Scan for the cell matching the given text and deliver its (X, Y) coordinate at center. 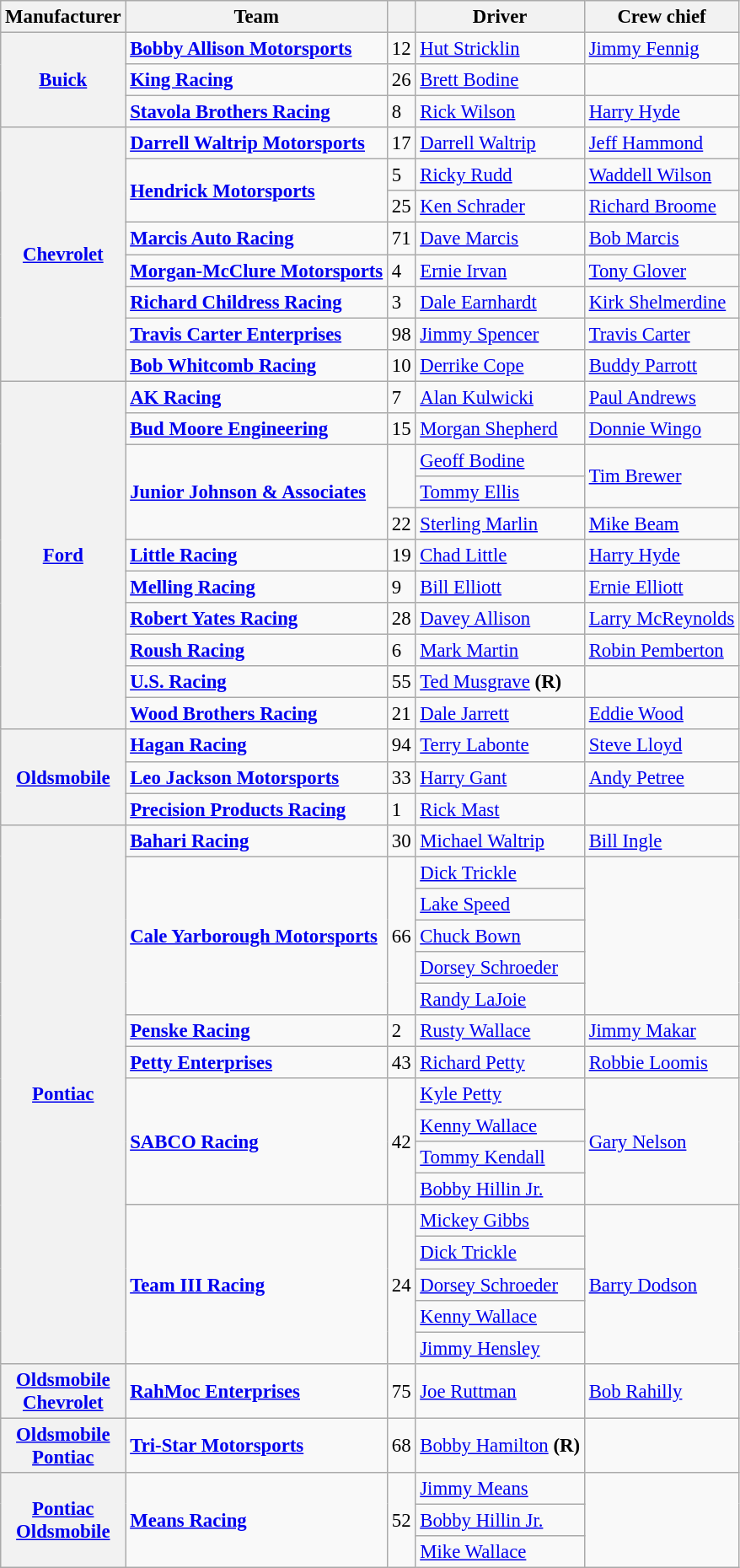
Oldsmobile Chevrolet (63, 1391)
21 (401, 714)
Marcis Auto Racing (256, 239)
Tony Glover (661, 271)
17 (401, 143)
Darrell Waltrip Motorsports (256, 143)
Bud Moore Engineering (256, 429)
RahMoc Enterprises (256, 1391)
Ford (63, 556)
1 (401, 809)
98 (401, 334)
Bob Marcis (661, 239)
Michael Waltrip (500, 840)
26 (401, 80)
Eddie Wood (661, 714)
75 (401, 1391)
28 (401, 619)
Tommy Kendall (500, 1157)
8 (401, 112)
Travis Carter Enterprises (256, 334)
Ernie Elliott (661, 588)
Darrell Waltrip (500, 143)
Morgan Shepherd (500, 429)
Lake Speed (500, 905)
Driver (500, 17)
Kirk Shelmerdine (661, 302)
Rick Mast (500, 809)
43 (401, 1063)
Dale Earnhardt (500, 302)
9 (401, 588)
55 (401, 682)
Travis Carter (661, 334)
Mickey Gibbs (500, 1222)
Ernie Irvan (500, 271)
Little Racing (256, 556)
Hendrick Motorsports (256, 191)
Means Racing (256, 1521)
66 (401, 936)
Dale Jarrett (500, 714)
Bobby Allison Motorsports (256, 49)
Morgan-McClure Motorsports (256, 271)
15 (401, 429)
Geoff Bodine (500, 460)
Tim Brewer (661, 475)
12 (401, 49)
Robin Pemberton (661, 651)
Barry Dodson (661, 1285)
Stavola Brothers Racing (256, 112)
Jimmy Makar (661, 1031)
Larry McReynolds (661, 619)
Bill Elliott (500, 588)
Derrike Cope (500, 365)
10 (401, 365)
3 (401, 302)
Ken Schrader (500, 207)
94 (401, 746)
Hut Stricklin (500, 49)
SABCO Racing (256, 1141)
Tommy Ellis (500, 492)
4 (401, 271)
33 (401, 777)
Mark Martin (500, 651)
AK Racing (256, 397)
Jeff Hammond (661, 143)
Bahari Racing (256, 840)
Richard Broome (661, 207)
Pontiac Oldsmobile (63, 1521)
Jimmy Spencer (500, 334)
Dave Marcis (500, 239)
Buick (63, 81)
Kyle Petty (500, 1094)
Sterling Marlin (500, 524)
Petty Enterprises (256, 1063)
71 (401, 239)
Randy LaJoie (500, 999)
Andy Petree (661, 777)
Robert Yates Racing (256, 619)
Brett Bodine (500, 80)
Team III Racing (256, 1285)
Gary Nelson (661, 1141)
Robbie Loomis (661, 1063)
19 (401, 556)
Mike Wallace (500, 1552)
Crew chief (661, 17)
Junior Johnson & Associates (256, 492)
30 (401, 840)
Buddy Parrott (661, 365)
Richard Childress Racing (256, 302)
Chad Little (500, 556)
Bill Ingle (661, 840)
Bob Whitcomb Racing (256, 365)
5 (401, 175)
Pontiac (63, 1094)
68 (401, 1445)
Precision Products Racing (256, 809)
Waddell Wilson (661, 175)
Joe Ruttman (500, 1391)
Team (256, 17)
Donnie Wingo (661, 429)
Wood Brothers Racing (256, 714)
Alan Kulwicki (500, 397)
Jimmy Means (500, 1489)
Chevrolet (63, 255)
Rick Wilson (500, 112)
Manufacturer (63, 17)
Jimmy Fennig (661, 49)
42 (401, 1141)
Jimmy Hensley (500, 1348)
Penske Racing (256, 1031)
6 (401, 651)
Chuck Bown (500, 936)
U.S. Racing (256, 682)
Oldsmobile (63, 777)
Melling Racing (256, 588)
7 (401, 397)
Bobby Hamilton (R) (500, 1445)
Davey Allison (500, 619)
22 (401, 524)
Oldsmobile Pontiac (63, 1445)
Mike Beam (661, 524)
King Racing (256, 80)
Richard Petty (500, 1063)
24 (401, 1285)
52 (401, 1521)
Cale Yarborough Motorsports (256, 936)
Rusty Wallace (500, 1031)
Steve Lloyd (661, 746)
Leo Jackson Motorsports (256, 777)
Tri-Star Motorsports (256, 1445)
25 (401, 207)
Ted Musgrave (R) (500, 682)
Roush Racing (256, 651)
2 (401, 1031)
Paul Andrews (661, 397)
Hagan Racing (256, 746)
Terry Labonte (500, 746)
Bob Rahilly (661, 1391)
Harry Gant (500, 777)
Ricky Rudd (500, 175)
